Return the (x, y) coordinate for the center point of the cell that contains the specified text.  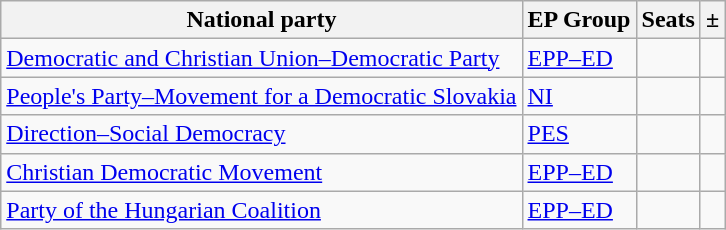
National party (262, 20)
EP Group (579, 20)
Seats (668, 20)
PES (579, 134)
Christian Democratic Movement (262, 172)
Direction–Social Democracy (262, 134)
Party of the Hungarian Coalition (262, 210)
Democratic and Christian Union–Democratic Party (262, 58)
NI (579, 96)
People's Party–Movement for a Democratic Slovakia (262, 96)
± (712, 20)
